Extract the (x, y) coordinate from the center of the cell holding the provided text.  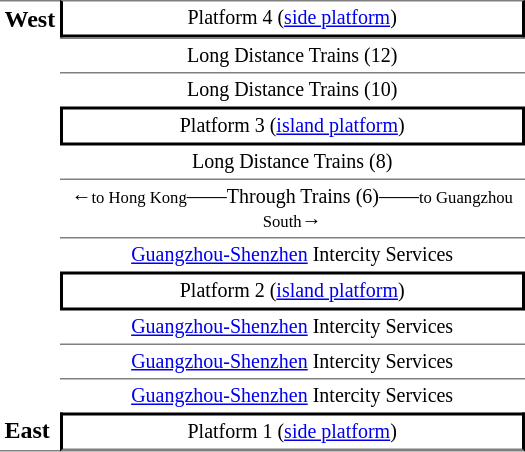
←to Hong Kong——Through Trains (6)——to Guangzhou South→ (292, 209)
Platform 3 (island platform) (292, 126)
Long Distance Trains (12) (292, 55)
Platform 1 (side platform) (292, 432)
Platform 2 (island platform) (292, 292)
Long Distance Trains (10) (292, 89)
West (30, 206)
East (30, 432)
Platform 4 (side platform) (292, 19)
Long Distance Trains (8) (292, 163)
